Detect which cell encompasses the target text, then output its [X, Y] center coordinate. 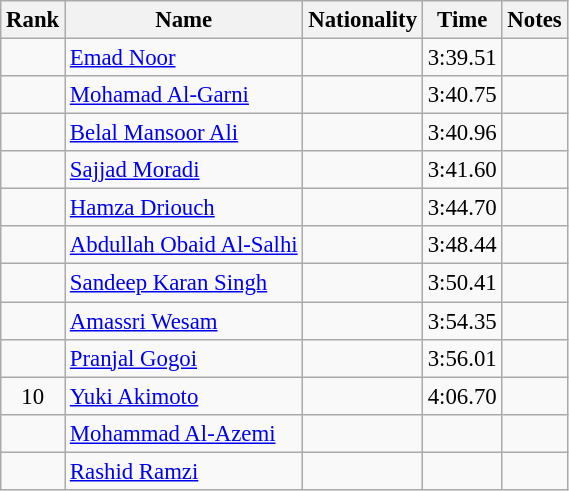
Rashid Ramzi [184, 471]
Time [462, 20]
Yuki Akimoto [184, 396]
Emad Noor [184, 58]
Nationality [362, 20]
3:50.41 [462, 283]
Mohamad Al-Garni [184, 95]
Belal Mansoor Ali [184, 133]
3:41.60 [462, 170]
Sajjad Moradi [184, 170]
3:54.35 [462, 321]
3:39.51 [462, 58]
3:40.96 [462, 133]
Rank [33, 20]
3:48.44 [462, 245]
3:44.70 [462, 208]
Name [184, 20]
Pranjal Gogoi [184, 358]
Mohammad Al-Azemi [184, 433]
3:56.01 [462, 358]
Hamza Driouch [184, 208]
10 [33, 396]
Abdullah Obaid Al-Salhi [184, 245]
Notes [534, 20]
Sandeep Karan Singh [184, 283]
Amassri Wesam [184, 321]
4:06.70 [462, 396]
3:40.75 [462, 95]
